Extract the (x, y) coordinate from the center of the cell holding the provided text.  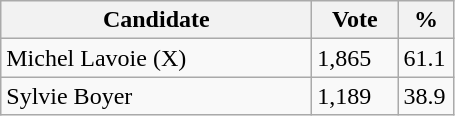
Michel Lavoie (X) (156, 58)
% (426, 20)
Vote (355, 20)
1,189 (355, 96)
Candidate (156, 20)
1,865 (355, 58)
38.9 (426, 96)
Sylvie Boyer (156, 96)
61.1 (426, 58)
